Extract the (x, y) coordinate from the center of the cell holding the provided text.  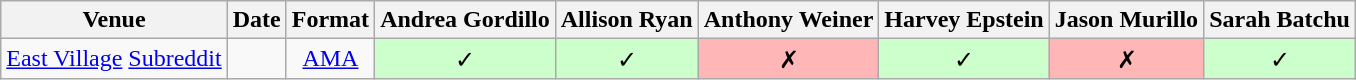
Harvey Epstein (964, 20)
Venue (114, 20)
Allison Ryan (626, 20)
Anthony Weiner (788, 20)
Format (330, 20)
Date (256, 20)
Jason Murillo (1126, 20)
East Village Subreddit (114, 59)
Sarah Batchu (1280, 20)
AMA (330, 59)
Andrea Gordillo (466, 20)
